Provide the (x, y) coordinate of the cell's center where the given text is located.  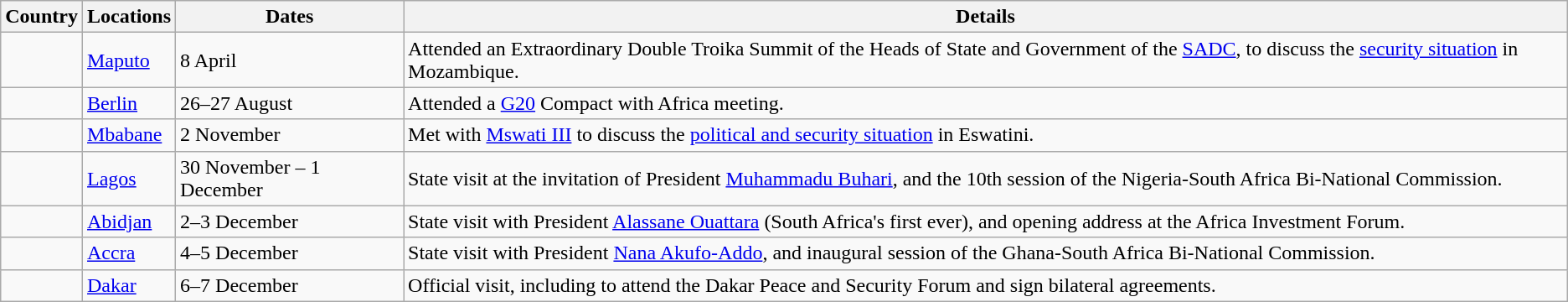
4–5 December (290, 253)
Berlin (129, 103)
Country (42, 17)
Dakar (129, 285)
Attended an Extraordinary Double Troika Summit of the Heads of State and Government of the SADC, to discuss the security situation in Mozambique. (986, 60)
Dates (290, 17)
6–7 December (290, 285)
26–27 August (290, 103)
State visit at the invitation of President Muhammadu Buhari, and the 10th session of the Nigeria-South Africa Bi-National Commission. (986, 178)
Met with Mswati III to discuss the political and security situation in Eswatini. (986, 135)
Accra (129, 253)
Locations (129, 17)
Attended a G20 Compact with Africa meeting. (986, 103)
State visit with President Nana Akufo-Addo, and inaugural session of the Ghana-South Africa Bi-National Commission. (986, 253)
2–3 December (290, 221)
2 November (290, 135)
Mbabane (129, 135)
Abidjan (129, 221)
Details (986, 17)
State visit with President Alassane Ouattara (South Africa's first ever), and opening address at the Africa Investment Forum. (986, 221)
Lagos (129, 178)
Maputo (129, 60)
Official visit, including to attend the Dakar Peace and Security Forum and sign bilateral agreements. (986, 285)
8 April (290, 60)
30 November – 1 December (290, 178)
